From the cell containing the given text, extract its center point as (x, y) coordinate. 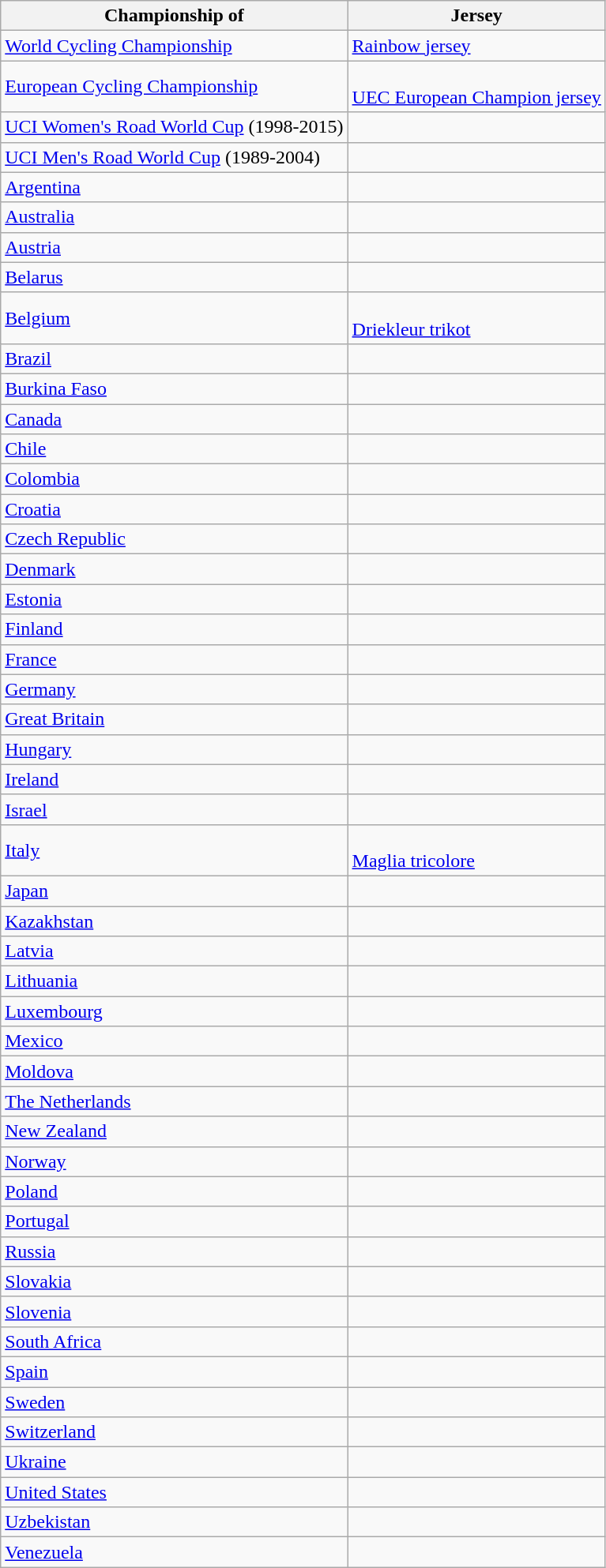
UCI Women's Road World Cup (1998-2015) (174, 127)
Russia (174, 1251)
Hungary (174, 749)
Mexico (174, 1041)
Czech Republic (174, 539)
Slovenia (174, 1311)
The Netherlands (174, 1101)
Moldova (174, 1071)
Rainbow jersey (476, 46)
Austria (174, 247)
Croatia (174, 509)
New Zealand (174, 1131)
Japan (174, 891)
South Africa (174, 1341)
Portugal (174, 1221)
Burkina Faso (174, 388)
Brazil (174, 358)
Switzerland (174, 1432)
Germany (174, 689)
European Cycling Championship (174, 87)
Lithuania (174, 981)
Championship of (174, 16)
UEC European Champion jersey (476, 87)
Argentina (174, 187)
Australia (174, 217)
Luxembourg (174, 1011)
Israel (174, 809)
Latvia (174, 951)
Colombia (174, 479)
Uzbekistan (174, 1522)
Canada (174, 419)
Spain (174, 1371)
Venezuela (174, 1552)
Belgium (174, 317)
Great Britain (174, 719)
Italy (174, 850)
Denmark (174, 569)
Jersey (476, 16)
Norway (174, 1161)
Chile (174, 449)
World Cycling Championship (174, 46)
Ukraine (174, 1462)
Maglia tricolore (476, 850)
Ireland (174, 779)
Slovakia (174, 1281)
Finland (174, 629)
Driekleur trikot (476, 317)
Estonia (174, 599)
UCI Men's Road World Cup (1989-2004) (174, 157)
Sweden (174, 1401)
Poland (174, 1191)
Belarus (174, 277)
United States (174, 1492)
Kazakhstan (174, 921)
France (174, 659)
